Pinpoint the cell where the given text exists, returning its (X, Y) midpoint coordinate. 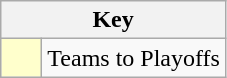
Key (114, 20)
Teams to Playoffs (134, 58)
